Find where the given text appears and provide that cell's center as [X, Y] coordinate. 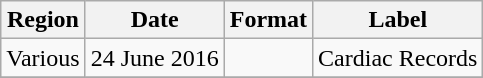
Format [268, 20]
Region [43, 20]
Cardiac Records [398, 58]
Various [43, 58]
24 June 2016 [154, 58]
Date [154, 20]
Label [398, 20]
